Return (x, y) of the center of cell containing provided text 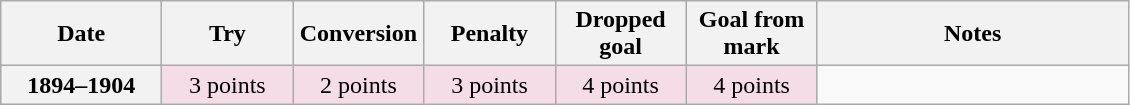
Dropped goal (620, 34)
2 points (358, 85)
1894–1904 (82, 85)
Try (228, 34)
Date (82, 34)
Penalty (490, 34)
Notes (972, 34)
Conversion (358, 34)
Goal from mark (752, 34)
